Return the [X, Y] coordinate for the center point of the cell that contains the specified text.  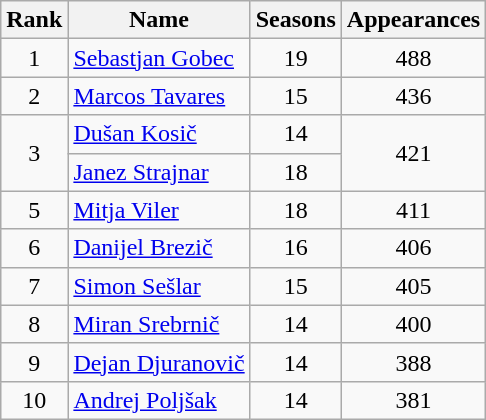
6 [34, 248]
488 [413, 58]
8 [34, 324]
19 [296, 58]
Appearances [413, 20]
3 [34, 153]
Dušan Kosič [159, 134]
5 [34, 210]
Andrej Poljšak [159, 400]
Name [159, 20]
388 [413, 362]
411 [413, 210]
2 [34, 96]
Sebastjan Gobec [159, 58]
421 [413, 153]
381 [413, 400]
7 [34, 286]
16 [296, 248]
Simon Sešlar [159, 286]
Seasons [296, 20]
9 [34, 362]
405 [413, 286]
406 [413, 248]
Miran Srebrnič [159, 324]
1 [34, 58]
Rank [34, 20]
400 [413, 324]
Mitja Viler [159, 210]
436 [413, 96]
Janez Strajnar [159, 172]
Danijel Brezič [159, 248]
Dejan Djuranovič [159, 362]
10 [34, 400]
Marcos Tavares [159, 96]
